Extract the (X, Y) coordinate from the center of the cell holding the provided text.  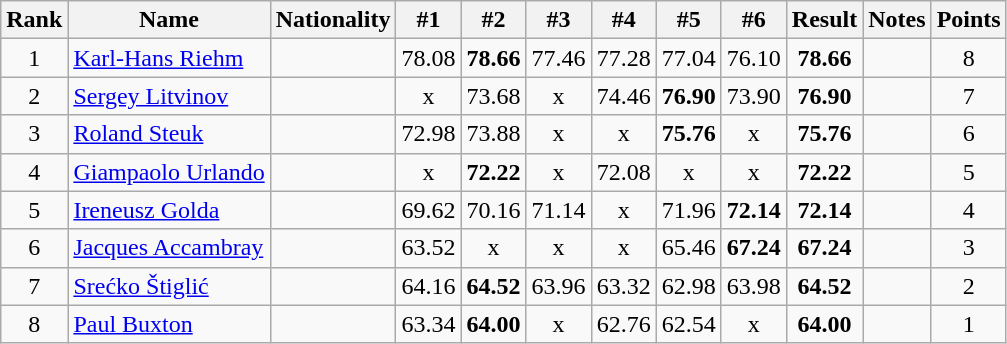
63.34 (428, 324)
Srećko Štiglić (169, 286)
#4 (624, 20)
#1 (428, 20)
77.04 (688, 58)
Ireneusz Golda (169, 210)
Nationality (333, 20)
73.88 (494, 134)
Jacques Accambray (169, 248)
62.98 (688, 286)
77.28 (624, 58)
Rank (34, 20)
#5 (688, 20)
64.16 (428, 286)
#6 (754, 20)
65.46 (688, 248)
72.98 (428, 134)
Points (968, 20)
73.68 (494, 96)
72.08 (624, 172)
77.46 (558, 58)
78.08 (428, 58)
Name (169, 20)
Roland Steuk (169, 134)
Result (824, 20)
73.90 (754, 96)
69.62 (428, 210)
74.46 (624, 96)
#3 (558, 20)
71.96 (688, 210)
76.10 (754, 58)
70.16 (494, 210)
62.76 (624, 324)
Notes (897, 20)
Karl-Hans Riehm (169, 58)
63.98 (754, 286)
63.52 (428, 248)
#2 (494, 20)
Sergey Litvinov (169, 96)
71.14 (558, 210)
Giampaolo Urlando (169, 172)
Paul Buxton (169, 324)
63.32 (624, 286)
62.54 (688, 324)
63.96 (558, 286)
